Identify which cell holds the provided text, then report its (X, Y) central coordinate. 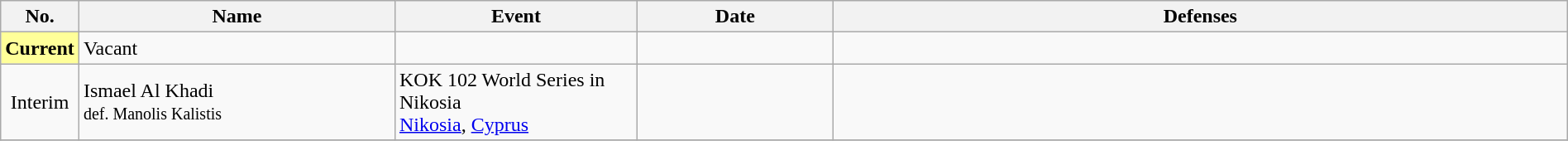
KOK 102 World Series in Nikosia Nikosia, Cyprus (516, 102)
Ismael Al Khadi def. Manolis Kalistis (237, 102)
Vacant (237, 48)
Event (516, 17)
Interim (40, 102)
Defenses (1200, 17)
No. (40, 17)
Date (734, 17)
Name (237, 17)
Current (40, 48)
